Output the (X, Y) coordinate of the center of the cell containing the given text.  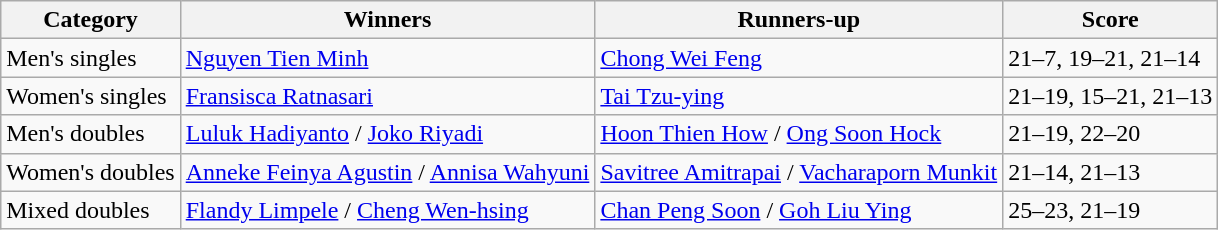
Nguyen Tien Minh (388, 58)
Luluk Hadiyanto / Joko Riyadi (388, 134)
Mixed doubles (90, 210)
Men's doubles (90, 134)
Savitree Amitrapai / Vacharaporn Munkit (799, 172)
Winners (388, 20)
Runners-up (799, 20)
Tai Tzu-ying (799, 96)
21–19, 15–21, 21–13 (1110, 96)
Women's singles (90, 96)
Women's doubles (90, 172)
Score (1110, 20)
Flandy Limpele / Cheng Wen-hsing (388, 210)
Hoon Thien How / Ong Soon Hock (799, 134)
Men's singles (90, 58)
Category (90, 20)
25–23, 21–19 (1110, 210)
Chong Wei Feng (799, 58)
21–7, 19–21, 21–14 (1110, 58)
21–19, 22–20 (1110, 134)
Anneke Feinya Agustin / Annisa Wahyuni (388, 172)
Chan Peng Soon / Goh Liu Ying (799, 210)
Fransisca Ratnasari (388, 96)
21–14, 21–13 (1110, 172)
